Determine the (X, Y) coordinate at the center of the cell enclosing the given text.  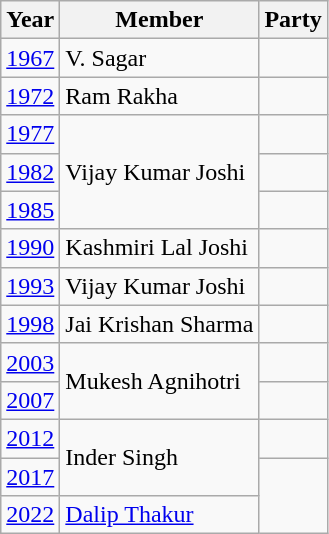
1967 (30, 58)
2022 (30, 515)
1985 (30, 210)
1998 (30, 324)
Kashmiri Lal Joshi (160, 248)
2007 (30, 400)
1972 (30, 96)
V. Sagar (160, 58)
1990 (30, 248)
1977 (30, 134)
Party (293, 20)
Member (160, 20)
1993 (30, 286)
2017 (30, 477)
2003 (30, 362)
2012 (30, 438)
Year (30, 20)
1982 (30, 172)
Dalip Thakur (160, 515)
Mukesh Agnihotri (160, 381)
Ram Rakha (160, 96)
Jai Krishan Sharma (160, 324)
Inder Singh (160, 457)
